Find where the given text appears and provide that cell's center as (X, Y) coordinate. 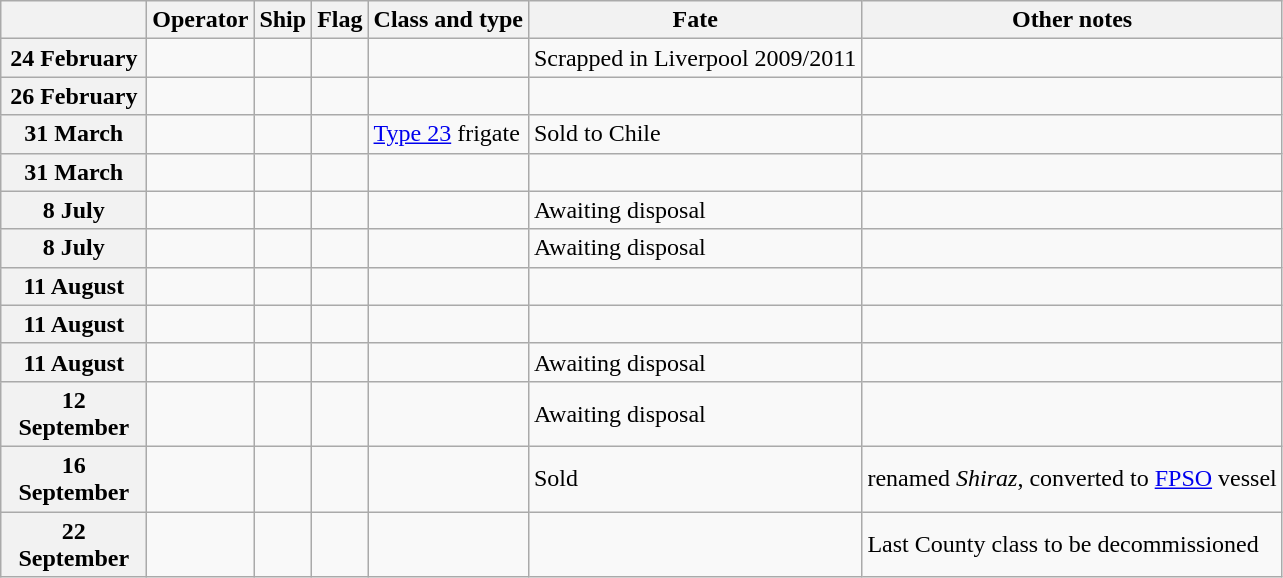
Flag (340, 20)
Fate (694, 20)
Scrapped in Liverpool 2009/2011 (694, 58)
12 September (74, 414)
Ship (283, 20)
renamed Shiraz, converted to FPSO vessel (1072, 478)
Type 23 frigate (448, 134)
Last County class to be decommissioned (1072, 544)
Sold (694, 478)
22 September (74, 544)
16 September (74, 478)
24 February (74, 58)
Operator (200, 20)
26 February (74, 96)
Other notes (1072, 20)
Sold to Chile (694, 134)
Class and type (448, 20)
